Return [X, Y] of the center of cell containing provided text 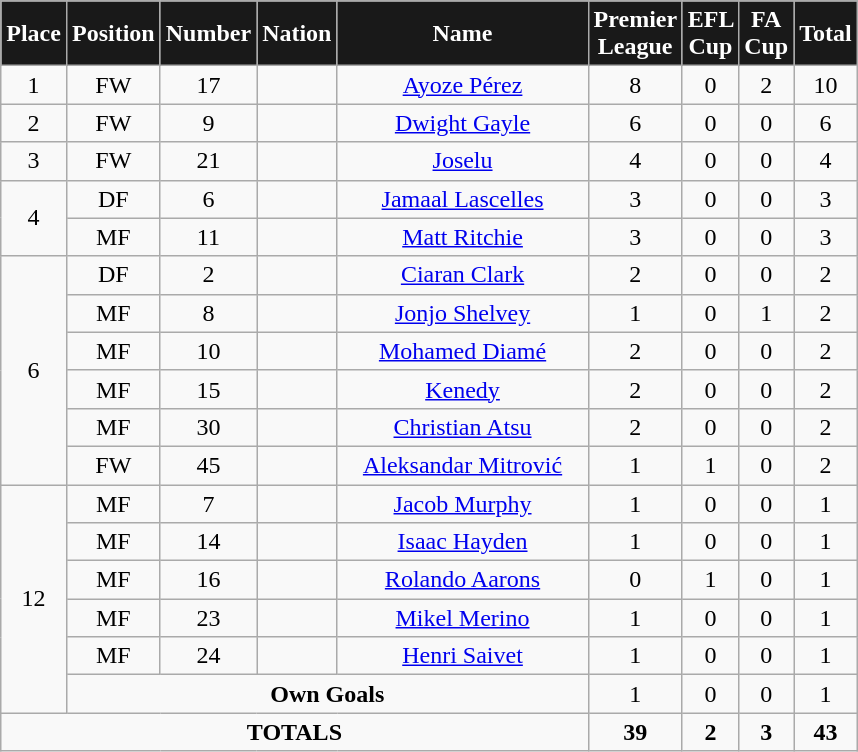
Jacob Murphy [462, 503]
Nation [297, 34]
23 [208, 618]
TOTALS [294, 732]
EFL Cup [710, 34]
Jamaal Lascelles [462, 199]
14 [208, 542]
Mohamed Diamé [462, 351]
21 [208, 161]
Ayoze Pérez [462, 85]
Premier League [635, 34]
Ciaran Clark [462, 275]
Position [113, 34]
FA Cup [766, 34]
Aleksandar Mitrović [462, 465]
Jonjo Shelvey [462, 313]
Henri Saivet [462, 656]
Kenedy [462, 389]
Total [826, 34]
Place [34, 34]
16 [208, 580]
Dwight Gayle [462, 123]
Christian Atsu [462, 427]
Joselu [462, 161]
Mikel Merino [462, 618]
17 [208, 85]
Name [462, 34]
39 [635, 732]
30 [208, 427]
Number [208, 34]
24 [208, 656]
15 [208, 389]
45 [208, 465]
Rolando Aarons [462, 580]
7 [208, 503]
Own Goals [327, 694]
12 [34, 598]
11 [208, 237]
9 [208, 123]
43 [826, 732]
Matt Ritchie [462, 237]
Isaac Hayden [462, 542]
